Provide the [X, Y] coordinate of the cell's center where the given text is located.  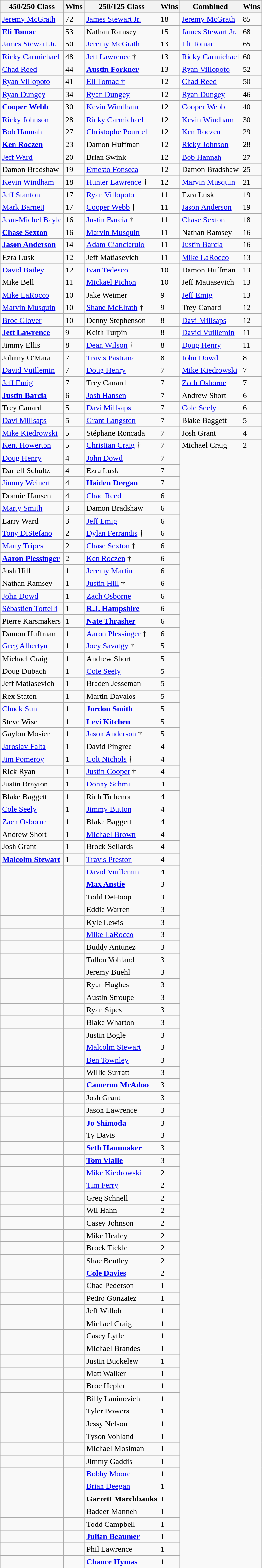
Pedro Gonzalez [121, 1298]
David Pingree [121, 746]
44 [74, 69]
21 [251, 182]
Jimmy Button [121, 809]
Christophe Pourcel [121, 132]
Jimmy Gaddis [121, 1461]
Todd Campbell [121, 1524]
Jean-Michel Bayle [32, 220]
Kyle Lewis [121, 922]
Justin Hill † [121, 584]
Michael Brandes [121, 1348]
Jeremy Martin [121, 571]
Mickaël Pichon [121, 282]
Donny Schmit [121, 784]
Martin Davalos [121, 696]
Larry Ward [32, 521]
Josh Hill [32, 571]
Eli Tomac † [121, 82]
41 [74, 82]
Brian Swink [121, 157]
Justin Barcia † [121, 220]
Jeff Ward [32, 157]
Buddy Antunez [121, 947]
Ben Townley [121, 1060]
Travis Pastrana [121, 357]
Cole Davies [121, 1273]
David Bailey [32, 270]
Chase Sexton † [121, 546]
Malcolm Stewart † [121, 1047]
Doug Dubach [32, 671]
Tyson Vohland [121, 1436]
Michael Mosiman [121, 1449]
Broc Hepler [121, 1386]
68 [251, 32]
Jeff Stanton [32, 195]
Aaron Plessinger † [121, 634]
53 [74, 32]
Cooper Webb † [121, 207]
Travis Preston [121, 859]
Justin Brayton [32, 784]
Donnie Hansen [32, 496]
Colt Nichols † [121, 759]
Max Anstie [121, 884]
Josh Hansen [121, 395]
Dylan Ferrandis † [121, 533]
Jett Lawrence [32, 332]
15 [169, 32]
Ryan Hughes [121, 985]
Jessy Nelson [121, 1424]
Brian Deegan [121, 1486]
65 [251, 44]
Phil Lawrence [121, 1549]
Casey Lytle [121, 1336]
Tallon Vohland [121, 960]
Mike Healey [121, 1236]
Justin Buckelew [121, 1361]
34 [74, 94]
Matt Walker [121, 1374]
Dean Wilson † [121, 345]
Pierre Karsmakers [32, 621]
Cameron McAdoo [121, 1085]
Aaron Plessinger [32, 558]
Jake Weimer [121, 295]
Justin Cooper † [121, 772]
Marty Smith [32, 508]
52 [251, 69]
Darrell Schultz [32, 470]
48 [74, 57]
20 [74, 157]
Ivan Tedesco [121, 270]
Mike Bell [32, 282]
Garrett Marchbanks [121, 1499]
Jaroslav Falta [32, 746]
Levi Kitchen [121, 721]
Marty Tripes [32, 546]
450/250 Class [32, 7]
40 [251, 107]
Braden Jesseman [121, 684]
Jimmy Ellis [32, 345]
Johnny O'Mara [32, 357]
250/125 Class [121, 7]
Chad Pederson [121, 1286]
Rick Ryan [32, 772]
Wil Hahn [121, 1211]
Ernesto Fonseca [121, 170]
Ty Davis [121, 1135]
Jason Anderson † [121, 734]
Ryan Sipes [121, 1010]
Greg Schnell [121, 1198]
Tom Vialle [121, 1160]
Jeff Willoh [121, 1311]
Michael Brown [121, 834]
Seth Hammaker [121, 1148]
Rex Staten [32, 696]
Julian Beaumer [121, 1536]
72 [74, 19]
Malcolm Stewart [32, 859]
Haiden Deegan [121, 483]
Keith Turpin [121, 332]
Grant Langston [121, 420]
Ken Roczen † [121, 558]
Badder Manneh [121, 1511]
Kent Howerton [32, 445]
Brock Sellards [121, 847]
Jimmy Weinert [32, 483]
Blake Wharton [121, 1022]
23 [74, 144]
R.J. Hampshire [121, 609]
Justin Bogle [121, 1035]
Eddie Warren [121, 909]
Nate Thrasher [121, 621]
Combined [210, 7]
Casey Johnson [121, 1223]
Shane McElrath † [121, 307]
Chuck Sun [32, 709]
Mark Barnett [32, 207]
Greg Albertyn [32, 646]
Chance Hymas [121, 1561]
Jordon Smith [121, 709]
Stéphane Roncada [121, 433]
Jo Shimoda [121, 1123]
Willie Surratt [121, 1072]
Rich Tichenor [121, 797]
Brock Tickle [121, 1248]
Christian Craig † [121, 445]
29 [251, 132]
Gaylon Mosier [32, 734]
14 [74, 245]
Adam Cianciarulo [121, 245]
Billy Laninovich [121, 1399]
Sébastien Tortelli [32, 609]
Austin Stroupe [121, 997]
Steve Wise [32, 721]
Jett Lawrence † [121, 57]
Jason Lawrence [121, 1110]
Hunter Lawrence † [121, 182]
Shae Bentley [121, 1261]
Tony DiStefano [32, 533]
Jim Pomeroy [32, 759]
Broc Glover [32, 320]
85 [251, 19]
60 [251, 57]
Jeremy Buehl [121, 972]
Denny Stephenson [121, 320]
Tim Ferry [121, 1185]
Joey Savatgy † [121, 646]
46 [251, 94]
Todd DeHoop [121, 897]
Bobby Moore [121, 1474]
Austin Forkner [121, 69]
Tyler Bowers [121, 1411]
25 [251, 170]
